Scan for the cell matching the given text and deliver its [x, y] coordinate at center. 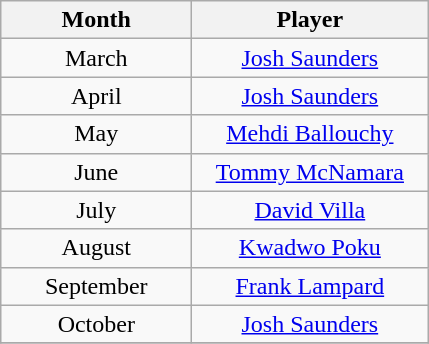
June [96, 172]
David Villa [310, 210]
July [96, 210]
September [96, 286]
October [96, 324]
August [96, 248]
April [96, 96]
Tommy McNamara [310, 172]
March [96, 58]
Month [96, 20]
Player [310, 20]
May [96, 134]
Frank Lampard [310, 286]
Mehdi Ballouchy [310, 134]
Kwadwo Poku [310, 248]
